Identify which cell holds the provided text, then report its [x, y] central coordinate. 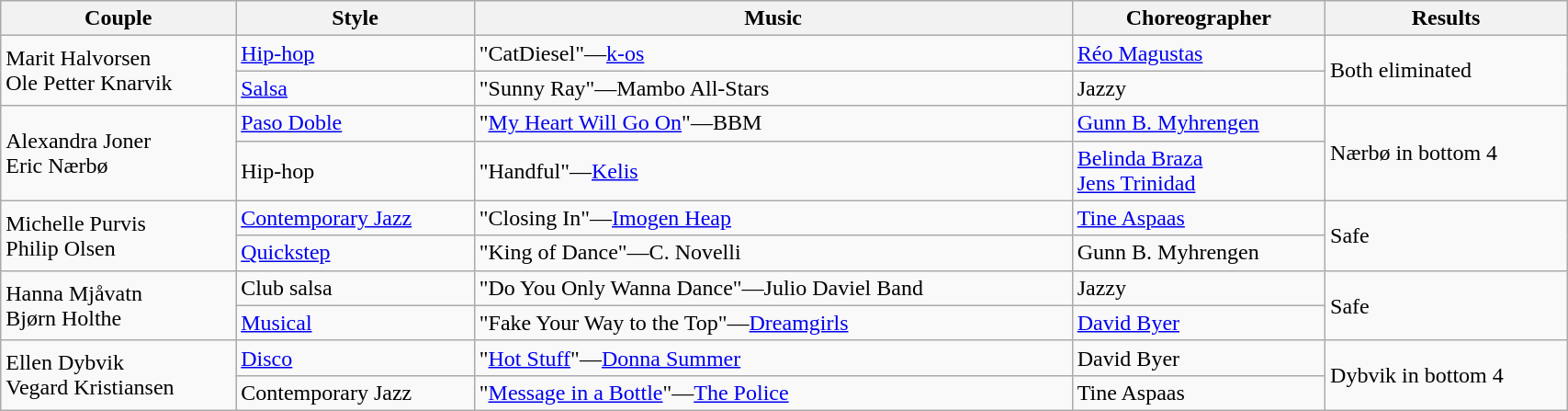
Choreographer [1198, 18]
Style [355, 18]
"Handful"—Kelis [773, 171]
Musical [355, 323]
Hanna MjåvatnBjørn Holthe [118, 305]
"CatDiesel"—k-os [773, 53]
Marit HalvorsenOle Petter Knarvik [118, 71]
Michelle PurvisPhilip Olsen [118, 235]
"Do You Only Wanna Dance"—Julio Daviel Band [773, 288]
Club salsa [355, 288]
"Message in a Bottle"—The Police [773, 393]
Couple [118, 18]
"Closing In"—Imogen Heap [773, 218]
Réo Magustas [1198, 53]
Disco [355, 358]
"My Heart Will Go On"—BBM [773, 123]
Salsa [355, 88]
"Hot Stuff"—Donna Summer [773, 358]
"Sunny Ray"—Mambo All-Stars [773, 88]
Results [1446, 18]
"Fake Your Way to the Top"—Dreamgirls [773, 323]
Belinda BrazaJens Trinidad [1198, 171]
Alexandra JonerEric Nærbø [118, 153]
"King of Dance"—C. Novelli [773, 253]
Ellen DybvikVegard Kristiansen [118, 375]
Both eliminated [1446, 71]
Quickstep [355, 253]
Music [773, 18]
Nærbø in bottom 4 [1446, 153]
Paso Doble [355, 123]
Dybvik in bottom 4 [1446, 375]
